Extract the (X, Y) coordinate from the center of the cell holding the provided text.  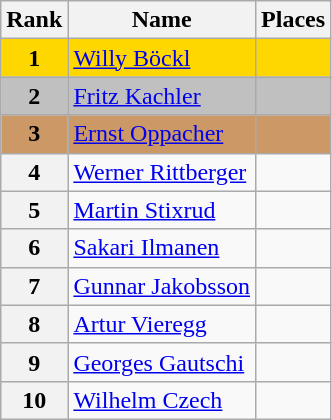
3 (34, 134)
Ernst Oppacher (162, 134)
5 (34, 210)
Gunnar Jakobsson (162, 286)
Name (162, 20)
Sakari Ilmanen (162, 248)
8 (34, 324)
Artur Vieregg (162, 324)
Werner Rittberger (162, 172)
Wilhelm Czech (162, 400)
Georges Gautschi (162, 362)
2 (34, 96)
Rank (34, 20)
Fritz Kachler (162, 96)
Martin Stixrud (162, 210)
4 (34, 172)
10 (34, 400)
9 (34, 362)
6 (34, 248)
7 (34, 286)
1 (34, 58)
Places (294, 20)
Willy Böckl (162, 58)
